Output the (X, Y) coordinate of the center of the cell containing the given text.  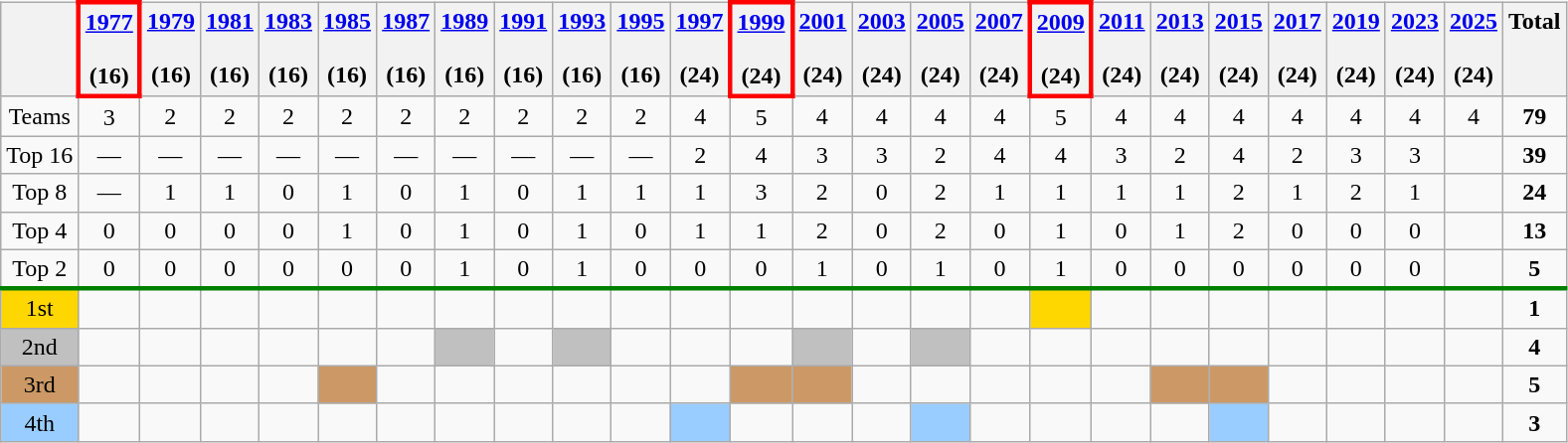
79 (1534, 116)
Total (1534, 50)
2003(24) (881, 50)
4th (40, 422)
2011(24) (1122, 50)
2005(24) (941, 50)
1st (40, 309)
1977(16) (109, 50)
2nd (40, 347)
2017(24) (1297, 50)
2019(24) (1356, 50)
Top 4 (40, 230)
1979(16) (171, 50)
3rd (40, 384)
Top 2 (40, 269)
Teams (40, 116)
2013(24) (1179, 50)
2007(24) (1000, 50)
13 (1534, 230)
2009(24) (1061, 50)
2025(24) (1474, 50)
39 (1534, 155)
1987(16) (406, 50)
Top 8 (40, 193)
2001(24) (823, 50)
Top 16 (40, 155)
1997(24) (700, 50)
1993(16) (583, 50)
2015(24) (1239, 50)
1999(24) (761, 50)
24 (1534, 193)
2023(24) (1414, 50)
1995(16) (640, 50)
1981(16) (229, 50)
1983(16) (288, 50)
1985(16) (348, 50)
1991(16) (523, 50)
1989(16) (465, 50)
